Search for the cell housing the specified text and yield its (x, y) center coordinate. 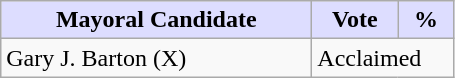
Mayoral Candidate (156, 20)
Vote (355, 20)
Acclaimed (383, 58)
Gary J. Barton (X) (156, 58)
% (426, 20)
